Extract the (x, y) coordinate from the center of the cell holding the provided text.  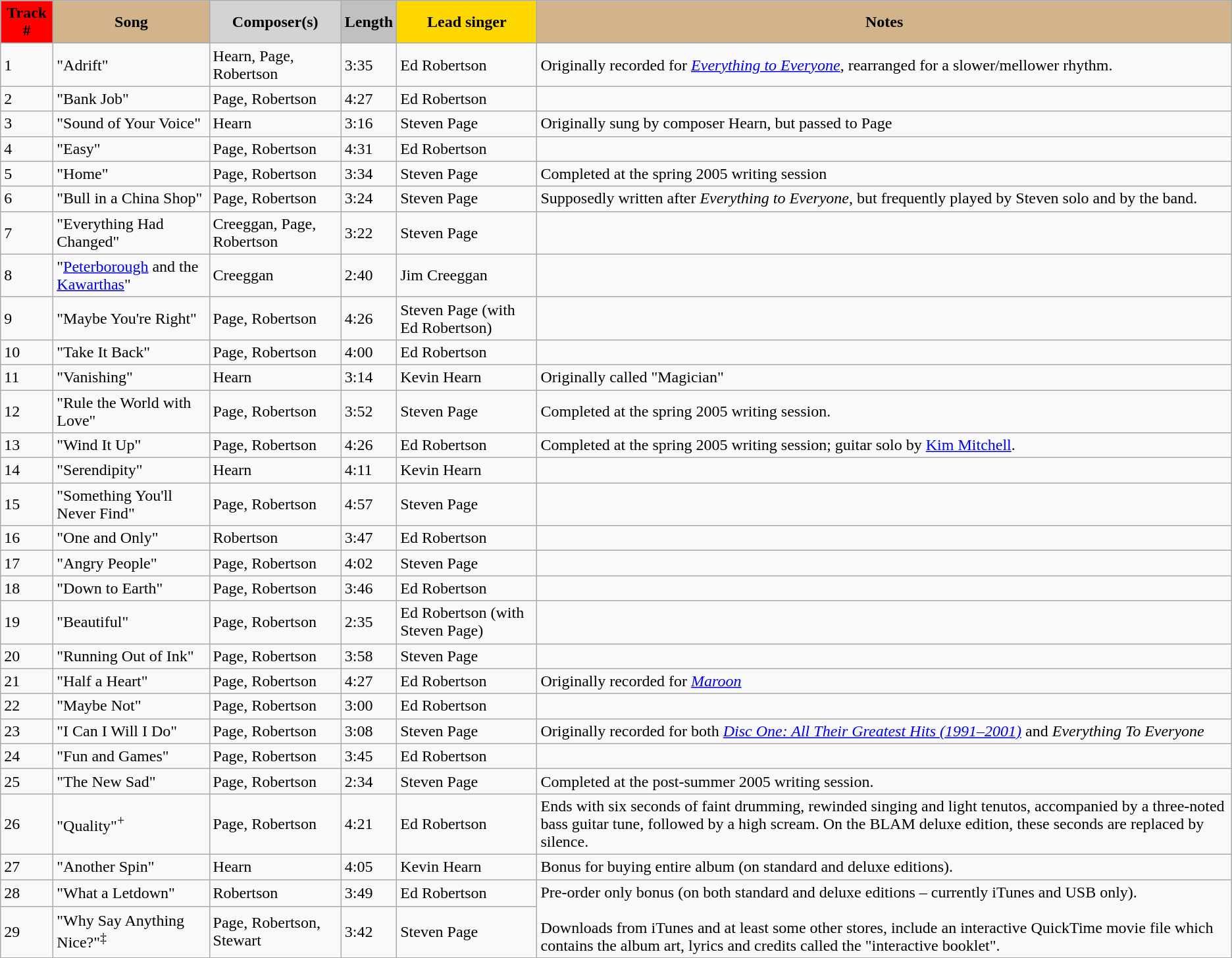
"Why Say Anything Nice?"‡ (132, 932)
"What a Letdown" (132, 892)
"Take It Back" (132, 352)
4:31 (369, 149)
"Serendipity" (132, 470)
"Bull in a China Shop" (132, 199)
"Easy" (132, 149)
Creeggan, Page, Robertson (275, 233)
4 (27, 149)
3:00 (369, 706)
"Wind It Up" (132, 445)
Ed Robertson (with Steven Page) (467, 622)
27 (27, 867)
"Vanishing" (132, 377)
Track # (27, 22)
3:22 (369, 233)
"The New Sad" (132, 781)
"Maybe Not" (132, 706)
4:57 (369, 504)
Lead singer (467, 22)
2:34 (369, 781)
Originally sung by composer Hearn, but passed to Page (885, 124)
3:52 (369, 411)
"Quality"+ (132, 824)
3:49 (369, 892)
Jim Creeggan (467, 275)
6 (27, 199)
4:05 (369, 867)
18 (27, 588)
"Beautiful" (132, 622)
3:34 (369, 174)
4:02 (369, 563)
24 (27, 756)
3:24 (369, 199)
"Running Out of Ink" (132, 656)
26 (27, 824)
Bonus for buying entire album (on standard and deluxe editions). (885, 867)
2:40 (369, 275)
Hearn, Page, Robertson (275, 64)
"Down to Earth" (132, 588)
Completed at the spring 2005 writing session (885, 174)
1 (27, 64)
"Everything Had Changed" (132, 233)
12 (27, 411)
3:45 (369, 756)
Creeggan (275, 275)
"Half a Heart" (132, 681)
9 (27, 318)
"Another Spin" (132, 867)
"Adrift" (132, 64)
29 (27, 932)
7 (27, 233)
"Sound of Your Voice" (132, 124)
3:47 (369, 538)
Supposedly written after Everything to Everyone, but frequently played by Steven solo and by the band. (885, 199)
3:46 (369, 588)
4:00 (369, 352)
4:21 (369, 824)
23 (27, 731)
28 (27, 892)
5 (27, 174)
13 (27, 445)
"Bank Job" (132, 99)
3 (27, 124)
"Fun and Games" (132, 756)
Completed at the spring 2005 writing session. (885, 411)
3:42 (369, 932)
16 (27, 538)
20 (27, 656)
4:11 (369, 470)
"Maybe You're Right" (132, 318)
Originally recorded for both Disc One: All Their Greatest Hits (1991–2001) and Everything To Everyone (885, 731)
25 (27, 781)
22 (27, 706)
3:58 (369, 656)
10 (27, 352)
Originally recorded for Maroon (885, 681)
Composer(s) (275, 22)
"Angry People" (132, 563)
3:16 (369, 124)
3:14 (369, 377)
3:08 (369, 731)
14 (27, 470)
Steven Page (with Ed Robertson) (467, 318)
15 (27, 504)
"One and Only" (132, 538)
Originally recorded for Everything to Everyone, rearranged for a slower/mellower rhythm. (885, 64)
Completed at the spring 2005 writing session; guitar solo by Kim Mitchell. (885, 445)
Song (132, 22)
21 (27, 681)
17 (27, 563)
"Something You'll Never Find" (132, 504)
19 (27, 622)
"I Can I Will I Do" (132, 731)
Page, Robertson, Stewart (275, 932)
3:35 (369, 64)
8 (27, 275)
2 (27, 99)
Length (369, 22)
"Rule the World with Love" (132, 411)
11 (27, 377)
"Home" (132, 174)
Completed at the post-summer 2005 writing session. (885, 781)
2:35 (369, 622)
"Peterborough and the Kawarthas" (132, 275)
Originally called "Magician" (885, 377)
Notes (885, 22)
